For the text-containing cell, return its midpoint in [x, y] coordinate format. 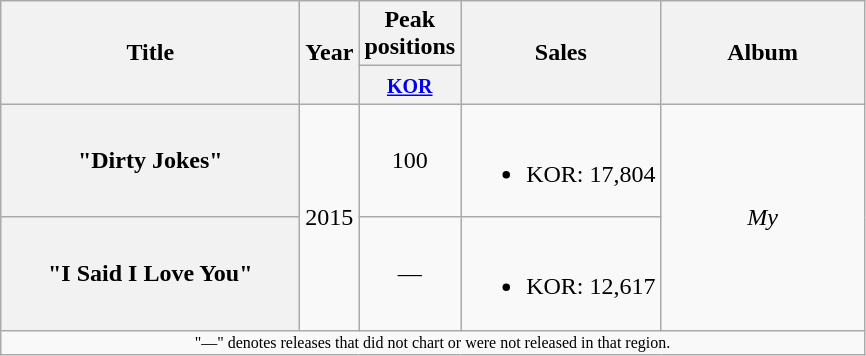
Sales [561, 52]
"Dirty Jokes" [150, 160]
100 [410, 160]
KOR: 17,804 [561, 160]
Peak positions [410, 34]
Title [150, 52]
"—" denotes releases that did not chart or were not released in that region. [432, 342]
KOR: 12,617 [561, 274]
Album [762, 52]
2015 [330, 217]
— [410, 274]
Year [330, 52]
KOR [410, 85]
"I Said I Love You" [150, 274]
My [762, 217]
